Determine the (x, y) coordinate at the center of the cell enclosing the given text.  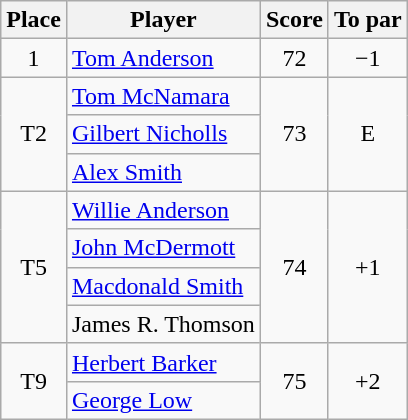
T9 (34, 381)
George Low (163, 400)
To par (368, 20)
75 (294, 381)
James R. Thomson (163, 324)
73 (294, 134)
−1 (368, 58)
Willie Anderson (163, 210)
1 (34, 58)
Gilbert Nicholls (163, 134)
Herbert Barker (163, 362)
Alex Smith (163, 172)
T2 (34, 134)
Score (294, 20)
Macdonald Smith (163, 286)
Tom Anderson (163, 58)
E (368, 134)
Tom McNamara (163, 96)
T5 (34, 267)
74 (294, 267)
Player (163, 20)
72 (294, 58)
+2 (368, 381)
Place (34, 20)
John McDermott (163, 248)
+1 (368, 267)
